Output the (x, y) coordinate of the center of the cell containing the given text.  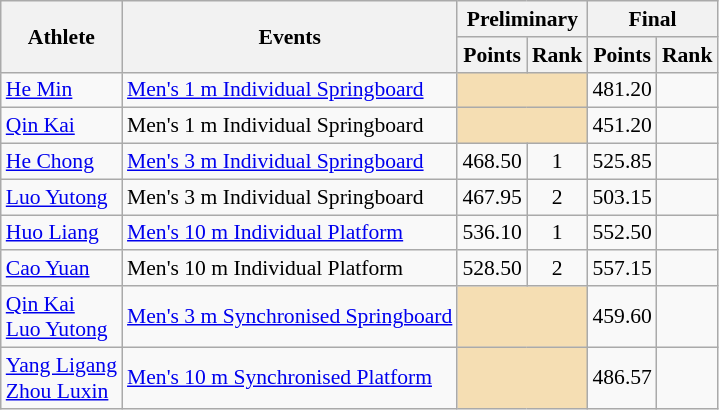
Yang LigangZhou Luxin (62, 378)
486.57 (622, 378)
Men's 3 m Synchronised Springboard (290, 316)
Luo Yutong (62, 197)
459.60 (622, 316)
481.20 (622, 90)
451.20 (622, 126)
525.85 (622, 162)
Men's 10 m Synchronised Platform (290, 378)
528.50 (492, 269)
467.95 (492, 197)
468.50 (492, 162)
Cao Yuan (62, 269)
He Chong (62, 162)
Huo Liang (62, 233)
Final (652, 19)
Qin Kai (62, 126)
Athlete (62, 36)
Events (290, 36)
557.15 (622, 269)
Preliminary (522, 19)
536.10 (492, 233)
Qin KaiLuo Yutong (62, 316)
503.15 (622, 197)
He Min (62, 90)
552.50 (622, 233)
